Locate the cell with the specified text and output its [X, Y] center coordinate. 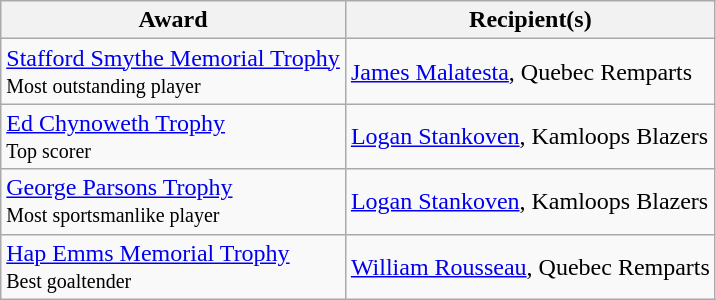
Recipient(s) [530, 20]
Stafford Smythe Memorial Trophy Most outstanding player [174, 72]
Award [174, 20]
William Rousseau, Quebec Remparts [530, 266]
Ed Chynoweth TrophyTop scorer [174, 136]
James Malatesta, Quebec Remparts [530, 72]
George Parsons TrophyMost sportsmanlike player [174, 202]
Hap Emms Memorial TrophyBest goaltender [174, 266]
